Return (x, y) of the center of cell containing provided text 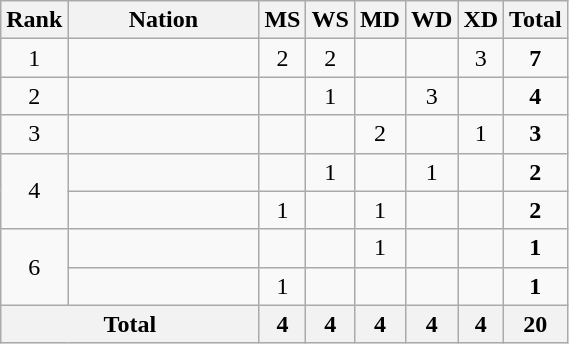
Nation (164, 20)
20 (536, 324)
XD (481, 20)
WD (431, 20)
7 (536, 58)
Rank (34, 20)
6 (34, 267)
MS (282, 20)
MD (380, 20)
WS (330, 20)
